From the cell containing the given text, extract its center point as (x, y) coordinate. 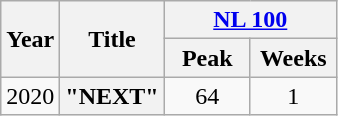
64 (207, 96)
2020 (30, 96)
Year (30, 39)
1 (293, 96)
Peak (207, 58)
Title (112, 39)
NL 100 (250, 20)
Weeks (293, 58)
"NEXT" (112, 96)
